Detect which cell encompasses the target text, then output its (X, Y) center coordinate. 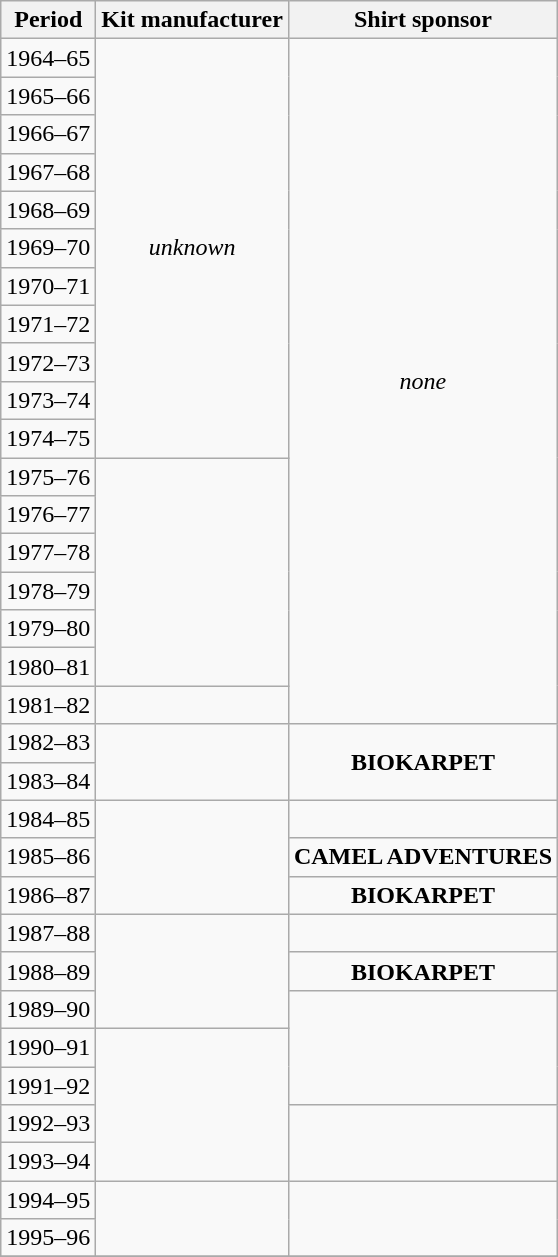
CAMEL ADVENTURES (422, 857)
1970–71 (48, 286)
1968–69 (48, 210)
none (422, 382)
1983–84 (48, 781)
1980–81 (48, 667)
1972–73 (48, 362)
1988–89 (48, 971)
Kit manufacturer (192, 20)
1993–94 (48, 1162)
1977–78 (48, 553)
1982–83 (48, 743)
1971–72 (48, 324)
1976–77 (48, 515)
1974–75 (48, 438)
1987–88 (48, 933)
1989–90 (48, 1009)
Shirt sponsor (422, 20)
1975–76 (48, 477)
1994–95 (48, 1200)
1964–65 (48, 58)
1992–93 (48, 1124)
1981–82 (48, 705)
1978–79 (48, 591)
Period (48, 20)
1995–96 (48, 1238)
1979–80 (48, 629)
1985–86 (48, 857)
1990–91 (48, 1047)
1966–67 (48, 134)
1967–68 (48, 172)
1984–85 (48, 819)
1973–74 (48, 400)
1965–66 (48, 96)
1969–70 (48, 248)
1986–87 (48, 895)
unknown (192, 248)
1991–92 (48, 1085)
